Pinpoint the cell where the given text exists, returning its [X, Y] midpoint coordinate. 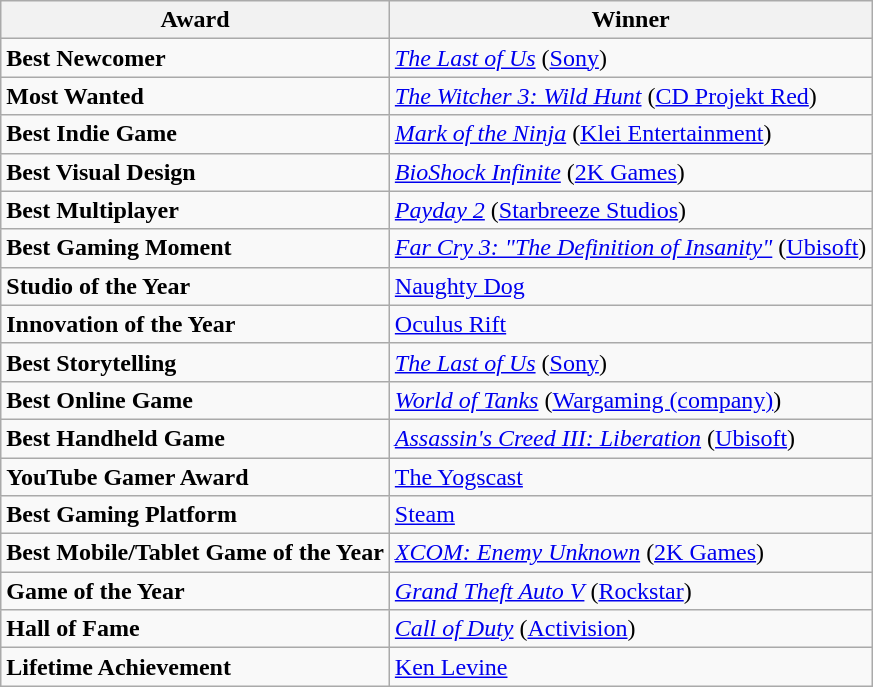
Steam [630, 515]
Ken Levine [630, 667]
Studio of the Year [196, 286]
Best Multiplayer [196, 210]
The Witcher 3: Wild Hunt (CD Projekt Red) [630, 96]
Naughty Dog [630, 286]
The Yogscast [630, 477]
Payday 2 (Starbreeze Studios) [630, 210]
Best Indie Game [196, 134]
Best Gaming Platform [196, 515]
Most Wanted [196, 96]
Award [196, 20]
Best Mobile/Tablet Game of the Year [196, 553]
Hall of Fame [196, 629]
Lifetime Achievement [196, 667]
Innovation of the Year [196, 324]
BioShock Infinite (2K Games) [630, 172]
Game of the Year [196, 591]
XCOM: Enemy Unknown (2K Games) [630, 553]
Best Newcomer [196, 58]
Best Storytelling [196, 362]
Best Gaming Moment [196, 248]
Far Cry 3: "The Definition of Insanity" (Ubisoft) [630, 248]
Call of Duty (Activision) [630, 629]
Grand Theft Auto V (Rockstar) [630, 591]
Best Handheld Game [196, 438]
Best Visual Design [196, 172]
Oculus Rift [630, 324]
World of Tanks (Wargaming (company)) [630, 400]
Best Online Game [196, 400]
Mark of the Ninja (Klei Entertainment) [630, 134]
Winner [630, 20]
Assassin's Creed III: Liberation (Ubisoft) [630, 438]
YouTube Gamer Award [196, 477]
